For the text-containing cell, return its midpoint in [X, Y] coordinate format. 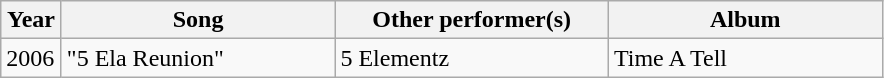
5 Elementz [472, 58]
Year [32, 20]
Song [198, 20]
"5 Ela Reunion" [198, 58]
2006 [32, 58]
Album [745, 20]
Other performer(s) [472, 20]
Time A Tell [745, 58]
